Capture the cell that displays the provided text and extract its (X, Y) central coordinate. 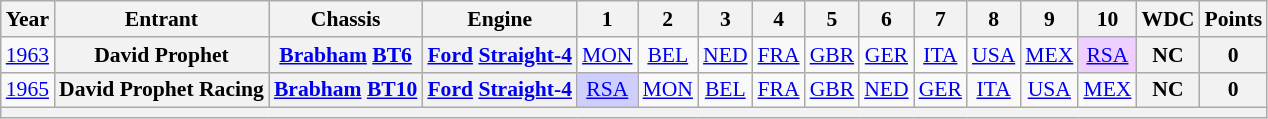
Engine (500, 19)
1965 (28, 90)
6 (886, 19)
WDC (1168, 19)
10 (1107, 19)
7 (940, 19)
5 (832, 19)
Chassis (346, 19)
1963 (28, 55)
1 (608, 19)
Brabham BT6 (346, 55)
4 (779, 19)
2 (668, 19)
David Prophet Racing (162, 90)
9 (1049, 19)
Entrant (162, 19)
Brabham BT10 (346, 90)
David Prophet (162, 55)
3 (725, 19)
Points (1233, 19)
8 (994, 19)
Year (28, 19)
